Search for the cell housing the specified text and yield its (x, y) center coordinate. 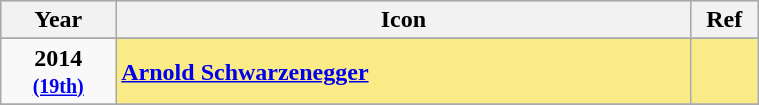
Arnold Schwarzenegger (404, 72)
Ref (724, 20)
Icon (404, 20)
2014 (19th) (58, 72)
Year (58, 20)
